From the cell containing the given text, extract its center point as [X, Y] coordinate. 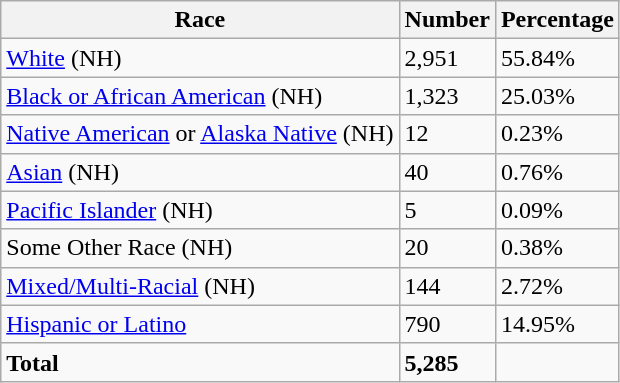
0.23% [557, 134]
25.03% [557, 96]
Native American or Alaska Native (NH) [200, 134]
14.95% [557, 324]
144 [447, 286]
Some Other Race (NH) [200, 248]
Total [200, 362]
Percentage [557, 20]
Black or African American (NH) [200, 96]
5,285 [447, 362]
2,951 [447, 58]
5 [447, 210]
12 [447, 134]
0.38% [557, 248]
2.72% [557, 286]
Race [200, 20]
Hispanic or Latino [200, 324]
0.76% [557, 172]
Number [447, 20]
55.84% [557, 58]
1,323 [447, 96]
White (NH) [200, 58]
20 [447, 248]
Mixed/Multi-Racial (NH) [200, 286]
40 [447, 172]
0.09% [557, 210]
Asian (NH) [200, 172]
Pacific Islander (NH) [200, 210]
790 [447, 324]
